Find where the given text appears and provide that cell's center as (x, y) coordinate. 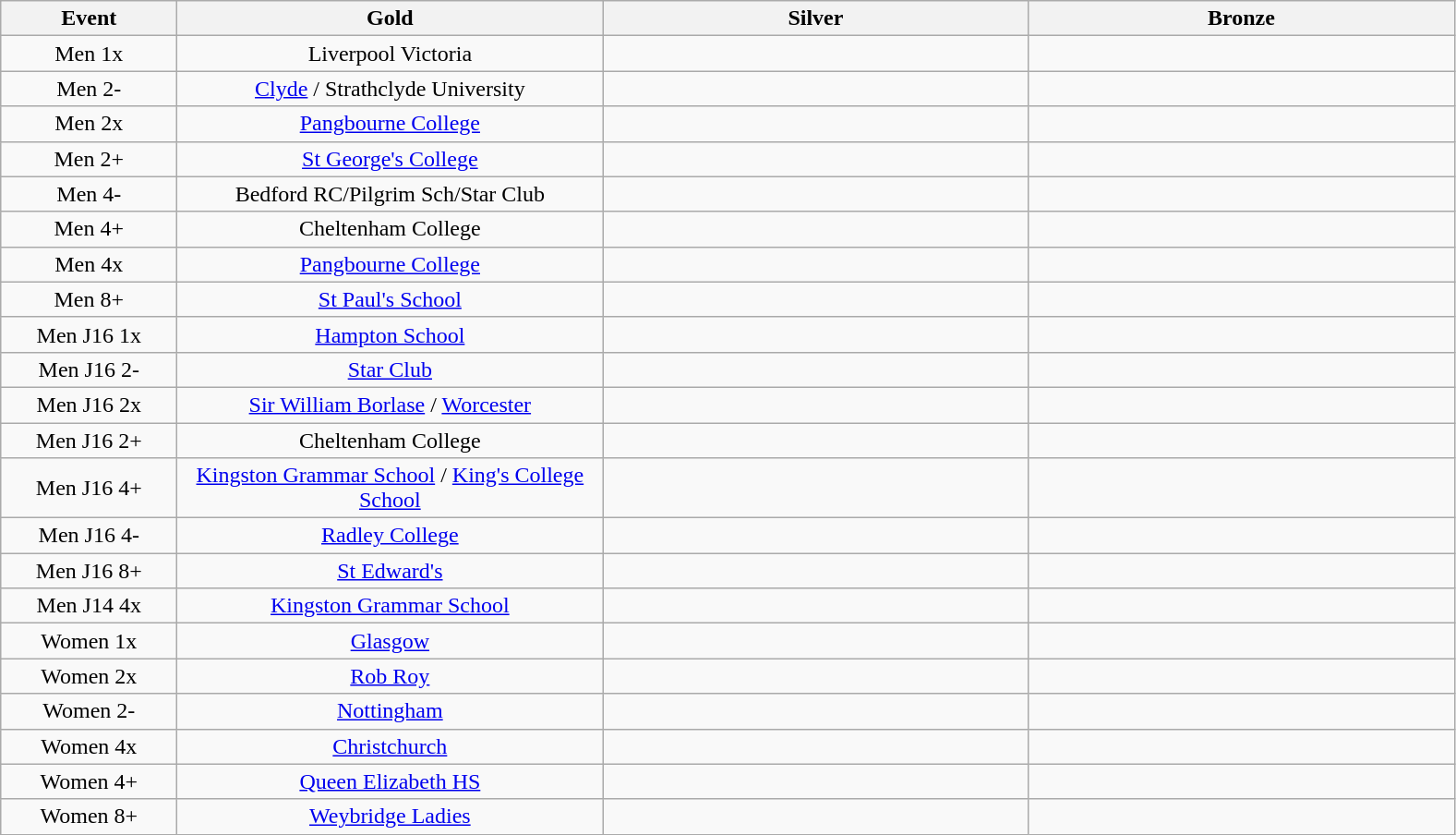
Event (89, 18)
Christchurch (390, 746)
Liverpool Victoria (390, 54)
Men 4+ (89, 229)
Weybridge Ladies (390, 817)
Men J16 4+ (89, 488)
St George's College (390, 159)
Men J16 2+ (89, 441)
Kingston Grammar School / King's College School (390, 488)
Glasgow (390, 641)
Clyde / Strathclyde University (390, 89)
Queen Elizabeth HS (390, 781)
Men 2x (89, 124)
Sir William Borlase / Worcester (390, 405)
Nottingham (390, 711)
Women 2x (89, 676)
Kingston Grammar School (390, 606)
Hampton School (390, 334)
St Edward's (390, 571)
Men 2+ (89, 159)
Men 8+ (89, 299)
Star Club (390, 369)
Men J16 8+ (89, 571)
Women 2- (89, 711)
Bedford RC/Pilgrim Sch/Star Club (390, 194)
Women 4x (89, 746)
Men 4- (89, 194)
Men J16 2- (89, 369)
Gold (390, 18)
Men 1x (89, 54)
Bronze (1241, 18)
St Paul's School (390, 299)
Men J16 1x (89, 334)
Men J16 2x (89, 405)
Radley College (390, 536)
Men 4x (89, 264)
Women 4+ (89, 781)
Men 2- (89, 89)
Silver (816, 18)
Rob Roy (390, 676)
Men J16 4- (89, 536)
Men J14 4x (89, 606)
Women 1x (89, 641)
Women 8+ (89, 817)
